Locate the cell with the specified text and output its (x, y) center coordinate. 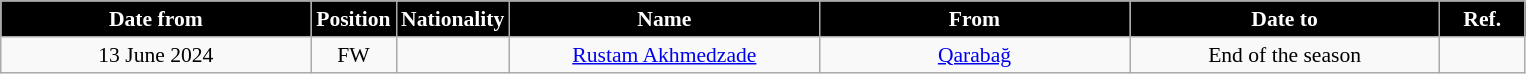
13 June 2024 (156, 55)
Qarabağ (974, 55)
Nationality (452, 19)
End of the season (1285, 55)
Ref. (1482, 19)
From (974, 19)
FW (354, 55)
Position (354, 19)
Date from (156, 19)
Rustam Akhmedzade (664, 55)
Name (664, 19)
Date to (1285, 19)
